Return the (X, Y) coordinate for the center point of the cell that contains the specified text.  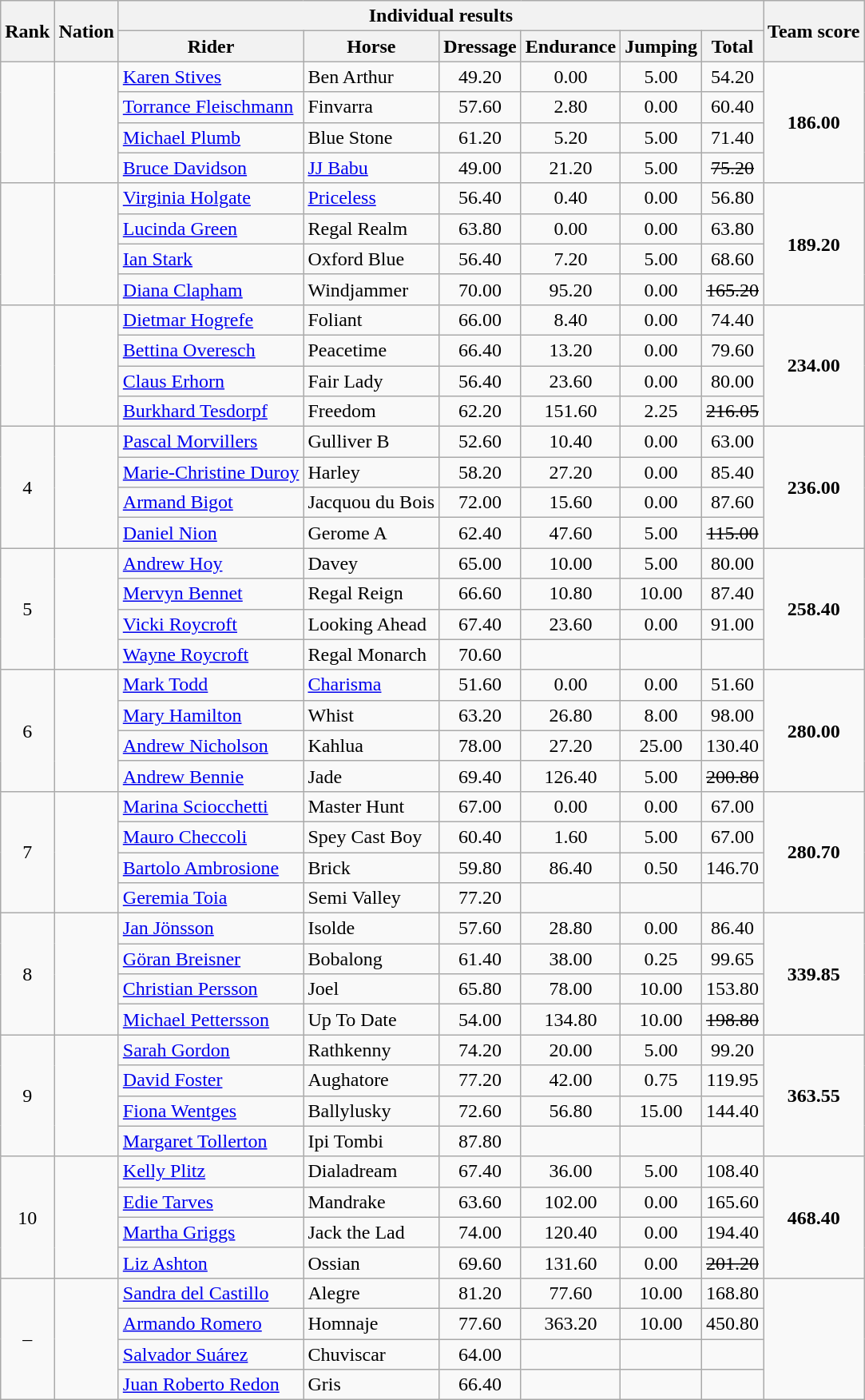
144.40 (732, 1111)
Jan Jönsson (211, 929)
Homnaje (371, 1323)
75.20 (732, 168)
234.00 (814, 365)
Lucinda Green (211, 229)
Brick (371, 867)
Looking Ahead (371, 624)
Endurance (570, 46)
Rathkenny (371, 1050)
Dialadream (371, 1171)
26.80 (570, 715)
168.80 (732, 1293)
Burkhard Tesdorpf (211, 412)
Salvador Suárez (211, 1354)
Sarah Gordon (211, 1050)
91.00 (732, 624)
Fiona Wentges (211, 1111)
194.40 (732, 1232)
59.80 (481, 867)
130.40 (732, 746)
Pascal Morvillers (211, 442)
61.20 (481, 137)
Foliant (371, 320)
Rider (211, 46)
Aughatore (371, 1080)
Nation (86, 31)
42.00 (570, 1080)
Blue Stone (371, 137)
87.40 (732, 594)
62.20 (481, 412)
0.75 (661, 1080)
Master Hunt (371, 806)
Diana Clapham (211, 289)
Horse (371, 46)
49.00 (481, 168)
8.40 (570, 320)
Freedom (371, 412)
Regal Realm (371, 229)
7.20 (570, 259)
Bruce Davidson (211, 168)
Göran Breisner (211, 959)
280.00 (814, 730)
1.60 (570, 837)
Whist (371, 715)
79.60 (732, 350)
131.60 (570, 1263)
Ben Arthur (371, 77)
64.00 (481, 1354)
Spey Cast Boy (371, 837)
54.20 (732, 77)
Priceless (371, 198)
15.00 (661, 1111)
Mary Hamilton (211, 715)
102.00 (570, 1202)
339.85 (814, 974)
74.00 (481, 1232)
20.00 (570, 1050)
Up To Date (371, 1020)
Gris (371, 1385)
363.20 (570, 1323)
15.60 (570, 503)
Liz Ashton (211, 1263)
Bartolo Ambrosione (211, 867)
95.20 (570, 289)
72.00 (481, 503)
258.40 (814, 609)
Mandrake (371, 1202)
Vicki Roycroft (211, 624)
Sandra del Castillo (211, 1293)
Individual results (441, 16)
Mervyn Bennet (211, 594)
36.00 (570, 1171)
Ballylusky (371, 1111)
201.20 (732, 1263)
74.40 (732, 320)
13.20 (570, 350)
Bobalong (371, 959)
Ossian (371, 1263)
– (27, 1338)
54.00 (481, 1020)
9 (27, 1096)
Peacetime (371, 350)
71.40 (732, 137)
Semi Valley (371, 898)
58.20 (481, 472)
Michael Plumb (211, 137)
Ipi Tombi (371, 1141)
Geremia Toia (211, 898)
Gulliver B (371, 442)
65.00 (481, 563)
10.80 (570, 594)
2.25 (661, 412)
0.40 (570, 198)
119.95 (732, 1080)
198.80 (732, 1020)
70.60 (481, 654)
Virginia Holgate (211, 198)
Gerome A (371, 533)
61.40 (481, 959)
280.70 (814, 852)
10 (27, 1217)
66.00 (481, 320)
Isolde (371, 929)
Armand Bigot (211, 503)
Team score (814, 31)
Joel (371, 989)
63.00 (732, 442)
189.20 (814, 244)
6 (27, 730)
Marie-Christine Duroy (211, 472)
JJ Babu (371, 168)
236.00 (814, 487)
21.20 (570, 168)
Martha Griggs (211, 1232)
87.60 (732, 503)
0.50 (661, 867)
David Foster (211, 1080)
Mauro Checcoli (211, 837)
108.40 (732, 1171)
Karen Stives (211, 77)
25.00 (661, 746)
38.00 (570, 959)
98.00 (732, 715)
Christian Persson (211, 989)
Wayne Roycroft (211, 654)
99.20 (732, 1050)
Edie Tarves (211, 1202)
Ian Stark (211, 259)
Juan Roberto Redon (211, 1385)
87.80 (481, 1141)
Michael Pettersson (211, 1020)
72.60 (481, 1111)
146.70 (732, 867)
0.25 (661, 959)
74.20 (481, 1050)
8 (27, 974)
Marina Sciocchetti (211, 806)
450.80 (732, 1323)
Jacquou du Bois (371, 503)
200.80 (732, 776)
66.60 (481, 594)
Chuviscar (371, 1354)
85.40 (732, 472)
47.60 (570, 533)
Kahlua (371, 746)
Rank (27, 31)
153.80 (732, 989)
49.20 (481, 77)
65.80 (481, 989)
Fair Lady (371, 381)
Torrance Fleischmann (211, 107)
63.20 (481, 715)
216.05 (732, 412)
Windjammer (371, 289)
99.65 (732, 959)
Finvarra (371, 107)
Dietmar Hogrefe (211, 320)
Armando Romero (211, 1323)
186.00 (814, 122)
Jack the Lad (371, 1232)
69.60 (481, 1263)
Andrew Hoy (211, 563)
Total (732, 46)
Kelly Plitz (211, 1171)
69.40 (481, 776)
Jade (371, 776)
63.60 (481, 1202)
Andrew Nicholson (211, 746)
134.80 (570, 1020)
Margaret Tollerton (211, 1141)
165.60 (732, 1202)
126.40 (570, 776)
10.40 (570, 442)
120.40 (570, 1232)
Davey (371, 563)
5 (27, 609)
81.20 (481, 1293)
Claus Erhorn (211, 381)
Daniel Nion (211, 533)
7 (27, 852)
52.60 (481, 442)
468.40 (814, 1217)
115.00 (732, 533)
2.80 (570, 107)
Alegre (371, 1293)
Jumping (661, 46)
165.20 (732, 289)
Mark Todd (211, 685)
363.55 (814, 1096)
Andrew Bennie (211, 776)
Regal Reign (371, 594)
70.00 (481, 289)
5.20 (570, 137)
Bettina Overesch (211, 350)
151.60 (570, 412)
62.40 (481, 533)
Dressage (481, 46)
68.60 (732, 259)
Regal Monarch (371, 654)
4 (27, 487)
Oxford Blue (371, 259)
Harley (371, 472)
8.00 (661, 715)
Charisma (371, 685)
28.80 (570, 929)
